Extract the (x, y) coordinate from the center of the cell holding the provided text.  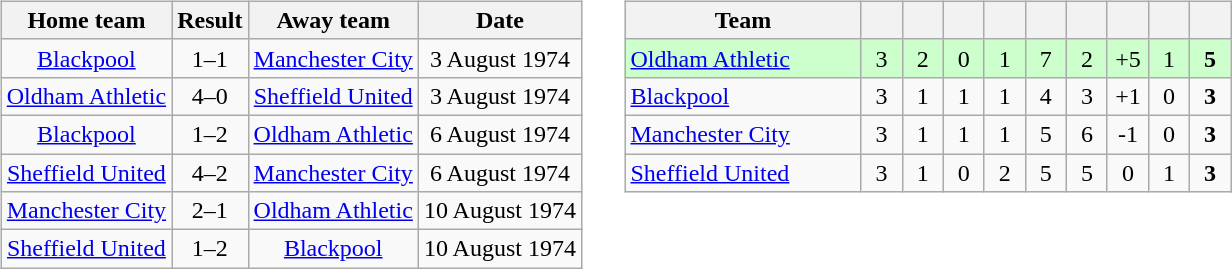
Date (500, 20)
Home team (86, 20)
1–1 (210, 58)
4–0 (210, 96)
-1 (1128, 134)
4 (1046, 96)
Away team (333, 20)
7 (1046, 58)
6 (1086, 134)
Team (743, 20)
2–1 (210, 211)
+5 (1128, 58)
+1 (1128, 96)
Result (210, 20)
4–2 (210, 173)
